Output the [x, y] coordinate of the center of the cell containing the given text.  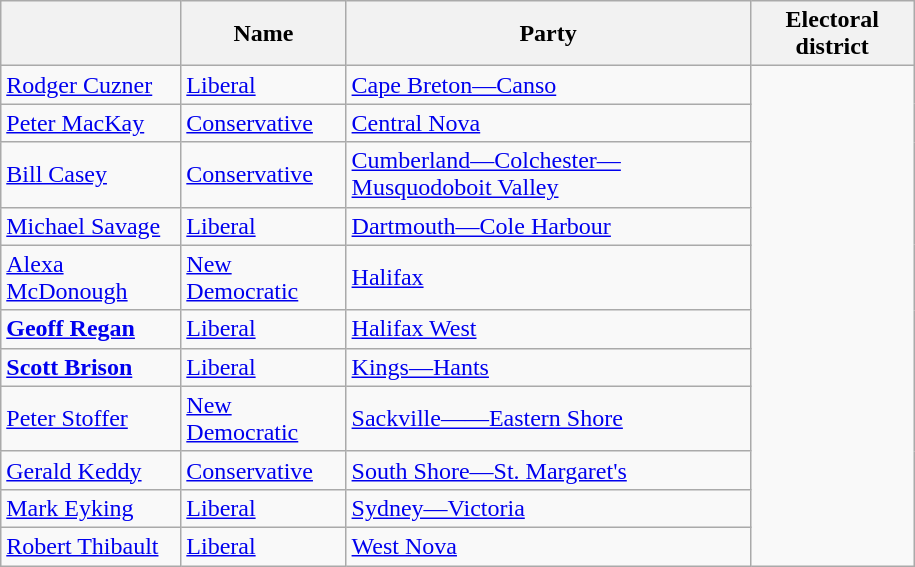
Kings—Hants [548, 367]
Name [264, 34]
Michael Savage [91, 226]
Mark Eyking [91, 508]
Sackville——Eastern Shore [548, 418]
Peter MacKay [91, 123]
Dartmouth—Cole Harbour [548, 226]
Electoral district [832, 34]
Cumberland—Colchester—Musquodoboit Valley [548, 174]
Gerald Keddy [91, 470]
Sydney—Victoria [548, 508]
West Nova [548, 546]
South Shore—St. Margaret's [548, 470]
Geoff Regan [91, 329]
Robert Thibault [91, 546]
Halifax [548, 278]
Party [548, 34]
Peter Stoffer [91, 418]
Scott Brison [91, 367]
Halifax West [548, 329]
Bill Casey [91, 174]
Alexa McDonough [91, 278]
Cape Breton—Canso [548, 85]
Rodger Cuzner [91, 85]
Central Nova [548, 123]
